Scan for the cell matching the given text and deliver its (x, y) coordinate at center. 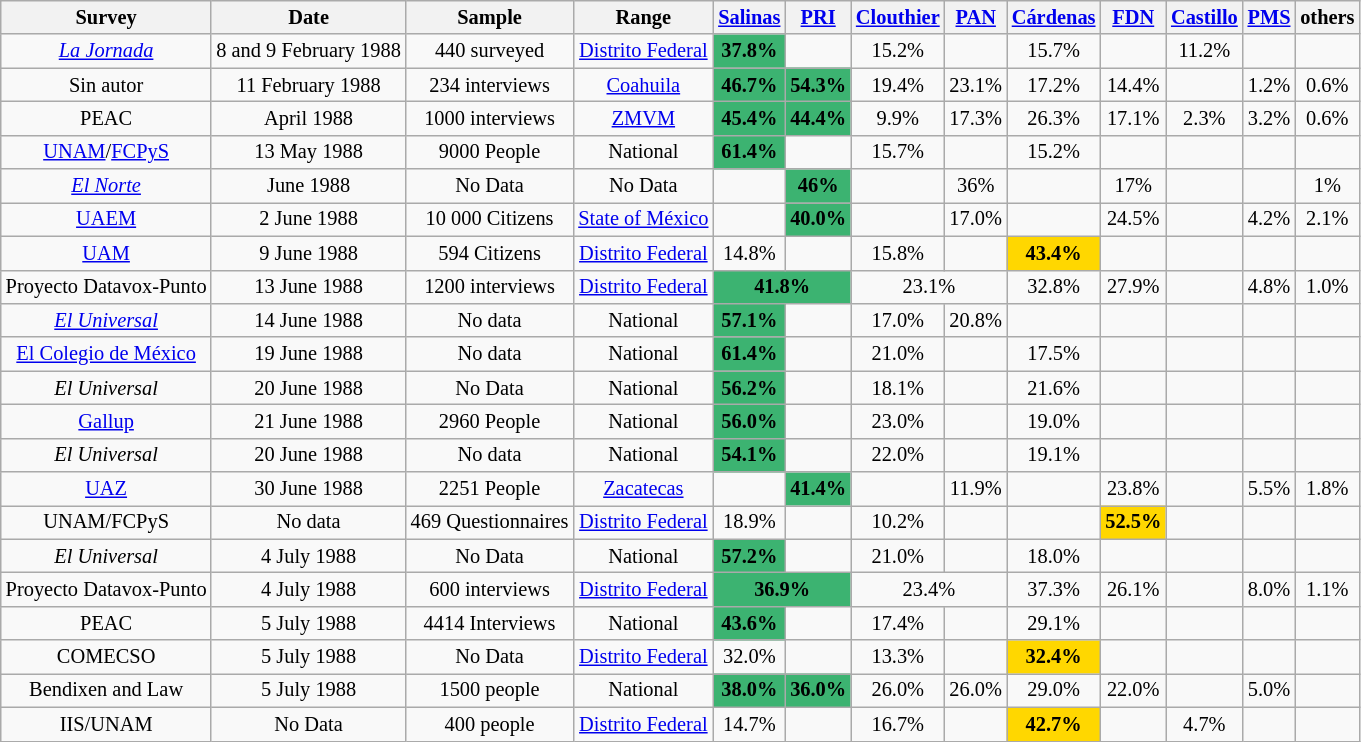
46.7% (749, 85)
Castillo (1204, 17)
1200 interviews (490, 287)
Coahuila (643, 85)
19.1% (1054, 455)
17% (1133, 186)
32.8% (1054, 287)
23.0% (898, 421)
State of México (643, 219)
17.1% (1133, 118)
21.6% (1054, 388)
June 1988 (308, 186)
La Jornada (106, 51)
8 and 9 February 1988 (308, 51)
COMECSO (106, 657)
24.5% (1133, 219)
1000 interviews (490, 118)
El Colegio de México (106, 354)
19.0% (1054, 421)
2.3% (1204, 118)
56.0% (749, 421)
UAM (106, 253)
46% (818, 186)
26.1% (1133, 589)
IIS/UNAM (106, 724)
14.4% (1133, 85)
400 people (490, 724)
April 1988 (308, 118)
UAEM (106, 219)
El Norte (106, 186)
29.0% (1054, 690)
PRI (818, 17)
21 June 1988 (308, 421)
Bendixen and Law (106, 690)
38.0% (749, 690)
Range (643, 17)
18.1% (898, 388)
Clouthier (898, 17)
3.2% (1270, 118)
19.4% (898, 85)
11.9% (976, 489)
18.9% (749, 522)
23.4% (929, 589)
ZMVM (643, 118)
1.0% (1327, 287)
2.1% (1327, 219)
13.3% (898, 657)
2251 People (490, 489)
42.7% (1054, 724)
17.4% (898, 623)
9000 People (490, 152)
UAZ (106, 489)
5.0% (1270, 690)
20.8% (976, 320)
54.3% (818, 85)
15.8% (898, 253)
43.4% (1054, 253)
18.0% (1054, 556)
27.9% (1133, 287)
10.2% (898, 522)
234 interviews (490, 85)
1.1% (1327, 589)
17.2% (1054, 85)
Zacatecas (643, 489)
40.0% (818, 219)
32.4% (1054, 657)
Date (308, 17)
36.9% (782, 589)
4414 Interviews (490, 623)
14.7% (749, 724)
8.0% (1270, 589)
57.1% (749, 320)
14.8% (749, 253)
14 June 1988 (308, 320)
Salinas (749, 17)
4.8% (1270, 287)
54.1% (749, 455)
1500 people (490, 690)
36.0% (818, 690)
11.2% (1204, 51)
1.8% (1327, 489)
16.7% (898, 724)
36% (976, 186)
30 June 1988 (308, 489)
17.3% (976, 118)
440 surveyed (490, 51)
Cárdenas (1054, 17)
5.5% (1270, 489)
2 June 1988 (308, 219)
594 Citizens (490, 253)
9 June 1988 (308, 253)
44.4% (818, 118)
others (1327, 17)
13 June 1988 (308, 287)
56.2% (749, 388)
57.2% (749, 556)
45.4% (749, 118)
2960 People (490, 421)
32.0% (749, 657)
FDN (1133, 17)
41.8% (782, 287)
52.5% (1133, 522)
4.7% (1204, 724)
1% (1327, 186)
13 May 1988 (308, 152)
Survey (106, 17)
9.9% (898, 118)
PAN (976, 17)
11 February 1988 (308, 85)
Sin autor (106, 85)
26.3% (1054, 118)
PMS (1270, 17)
1.2% (1270, 85)
19 June 1988 (308, 354)
469 Questionnaires (490, 522)
29.1% (1054, 623)
37.3% (1054, 589)
43.6% (749, 623)
17.5% (1054, 354)
600 interviews (490, 589)
10 000 Citizens (490, 219)
41.4% (818, 489)
4.2% (1270, 219)
Sample (490, 17)
37.8% (749, 51)
Gallup (106, 421)
23.8% (1133, 489)
